From the cell containing the given text, extract its center point as (x, y) coordinate. 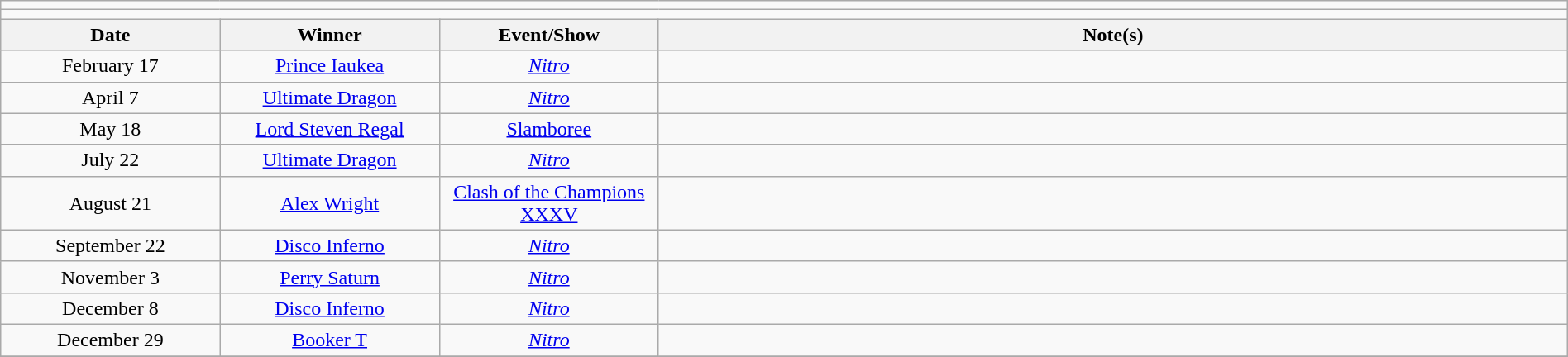
Lord Steven Regal (329, 129)
Slamboree (549, 129)
November 3 (111, 277)
September 22 (111, 245)
Perry Saturn (329, 277)
Alex Wright (329, 203)
April 7 (111, 98)
Date (111, 35)
Event/Show (549, 35)
Note(s) (1113, 35)
Prince Iaukea (329, 66)
Clash of the Champions XXXV (549, 203)
February 17 (111, 66)
Booker T (329, 340)
May 18 (111, 129)
July 22 (111, 160)
December 8 (111, 308)
December 29 (111, 340)
Winner (329, 35)
August 21 (111, 203)
